Identify which cell holds the provided text, then report its [X, Y] central coordinate. 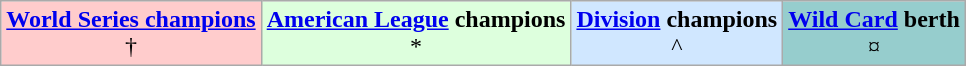
Division champions^ [677, 34]
World Series champions† [131, 34]
American League champions* [416, 34]
Wild Card berth¤ [874, 34]
